Return the [X, Y] coordinate for the center point of the cell that contains the specified text.  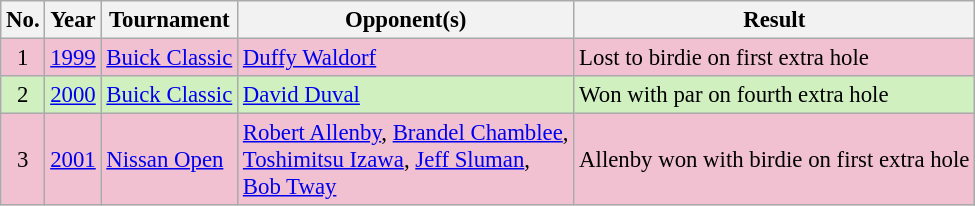
Nissan Open [170, 160]
Won with par on fourth extra hole [774, 95]
Tournament [170, 20]
Duffy Waldorf [406, 58]
Opponent(s) [406, 20]
2001 [73, 160]
No. [23, 20]
Year [73, 20]
3 [23, 160]
1999 [73, 58]
2000 [73, 95]
Lost to birdie on first extra hole [774, 58]
David Duval [406, 95]
Allenby won with birdie on first extra hole [774, 160]
2 [23, 95]
1 [23, 58]
Robert Allenby, Brandel Chamblee, Toshimitsu Izawa, Jeff Sluman, Bob Tway [406, 160]
Result [774, 20]
